Detect which cell encompasses the target text, then output its (X, Y) center coordinate. 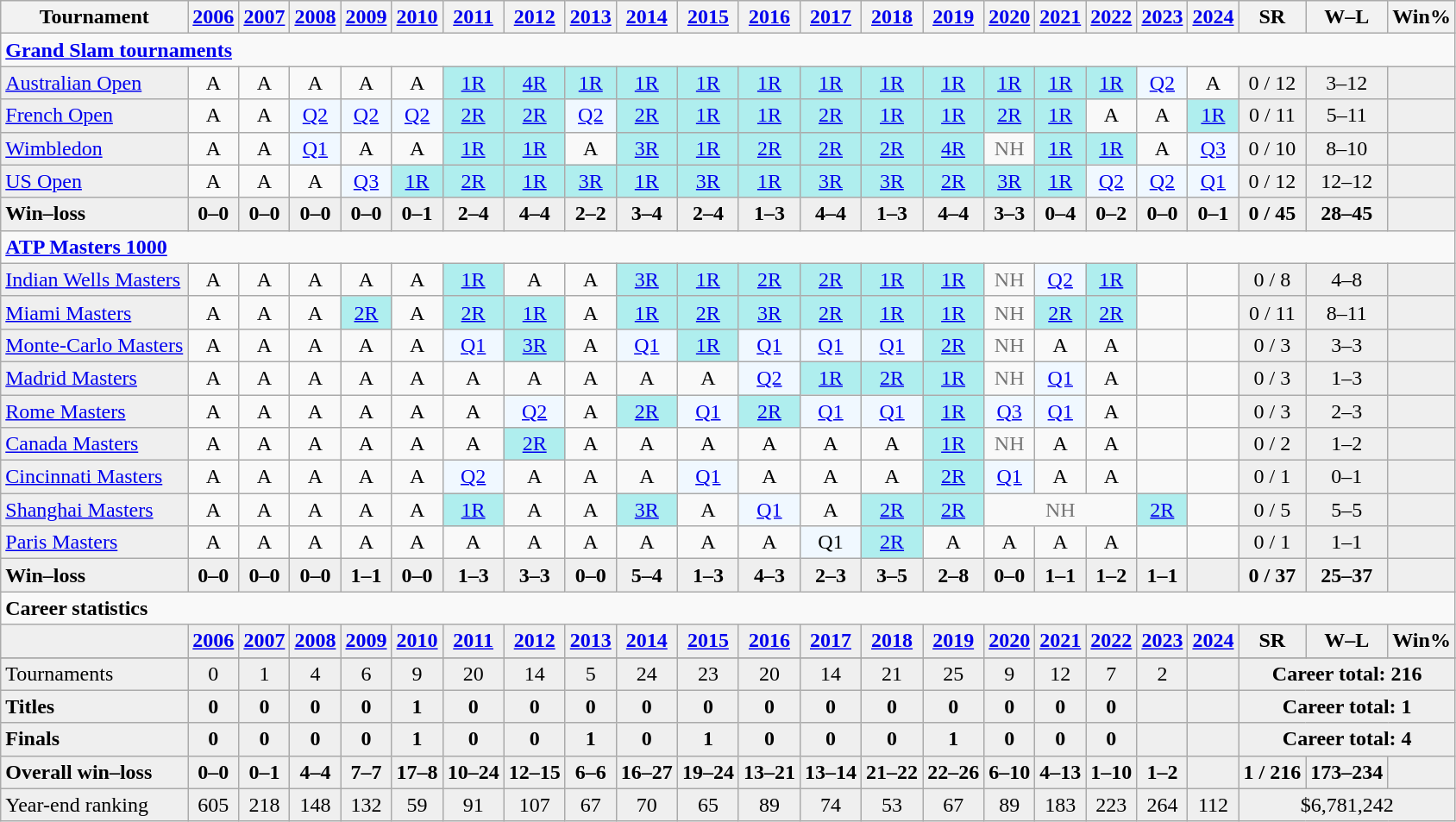
24 (647, 674)
21–22 (892, 772)
Finals (95, 739)
Overall win–loss (95, 772)
22–26 (954, 772)
183 (1061, 805)
Career statistics (728, 608)
Miami Masters (95, 312)
264 (1163, 805)
1–10 (1111, 772)
3–5 (892, 575)
2–8 (954, 575)
Wimbledon (95, 148)
0 / 45 (1272, 214)
107 (535, 805)
0–2 (1111, 214)
Indian Wells Masters (95, 279)
91 (473, 805)
17–8 (417, 772)
4–13 (1061, 772)
0–4 (1061, 214)
74 (830, 805)
Madrid Masters (95, 378)
7–7 (366, 772)
16–27 (647, 772)
5–5 (1347, 510)
148 (316, 805)
Shanghai Masters (95, 510)
Grand Slam tournaments (728, 50)
6 (366, 674)
5–11 (1347, 116)
8–11 (1347, 312)
Year-end ranking (95, 805)
Titles (95, 706)
Career total: 4 (1347, 739)
0 / 37 (1272, 575)
21 (892, 674)
2 (1163, 674)
2–2 (590, 214)
25–37 (1347, 575)
Paris Masters (95, 543)
0 / 10 (1272, 148)
13–14 (830, 772)
223 (1111, 805)
Tournaments (95, 674)
8–10 (1347, 148)
23 (707, 674)
0 / 8 (1272, 279)
4–3 (769, 575)
US Open (95, 181)
7 (1111, 674)
132 (366, 805)
12 (1061, 674)
19–24 (707, 772)
Monte-Carlo Masters (95, 345)
Canada Masters (95, 444)
ATP Masters 1000 (728, 247)
12–15 (535, 772)
Australian Open (95, 83)
25 (954, 674)
53 (892, 805)
3–12 (1347, 83)
Cincinnati Masters (95, 477)
59 (417, 805)
218 (264, 805)
French Open (95, 116)
173–234 (1347, 772)
70 (647, 805)
4–8 (1347, 279)
0 / 2 (1272, 444)
12–12 (1347, 181)
5–4 (647, 575)
Tournament (95, 17)
6–6 (590, 772)
3–4 (647, 214)
10–24 (473, 772)
0 / 5 (1272, 510)
6–10 (1009, 772)
13–21 (769, 772)
Career total: 1 (1347, 706)
Career total: 216 (1347, 674)
$6,781,242 (1347, 805)
112 (1213, 805)
1 / 216 (1272, 772)
65 (707, 805)
28–45 (1347, 214)
Rome Masters (95, 411)
4 (316, 674)
605 (214, 805)
5 (590, 674)
